Scan for the cell matching the given text and deliver its (x, y) coordinate at center. 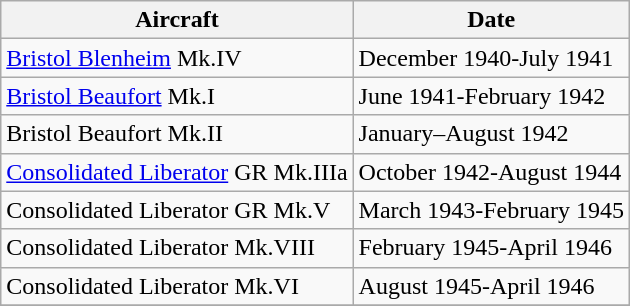
Consolidated Liberator Mk.VI (177, 286)
Bristol Blenheim Mk.IV (177, 58)
Consolidated Liberator GR Mk.IIIa (177, 172)
Bristol Beaufort Mk.I (177, 96)
Date (491, 20)
Consolidated Liberator GR Mk.V (177, 210)
October 1942-August 1944 (491, 172)
June 1941-February 1942 (491, 96)
December 1940-July 1941 (491, 58)
March 1943-February 1945 (491, 210)
Aircraft (177, 20)
August 1945-April 1946 (491, 286)
February 1945-April 1946 (491, 248)
January–August 1942 (491, 134)
Bristol Beaufort Mk.II (177, 134)
Consolidated Liberator Mk.VIII (177, 248)
